Pinpoint the cell where the given text exists, returning its [x, y] midpoint coordinate. 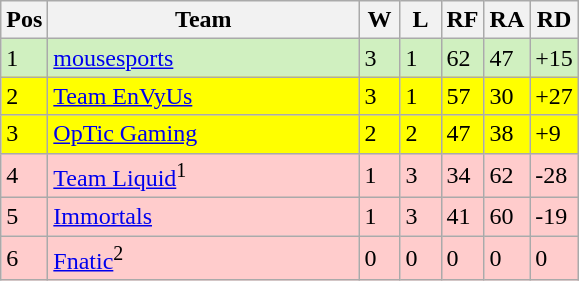
6 [24, 258]
-28 [554, 176]
Team [204, 20]
34 [462, 176]
57 [462, 96]
OpTic Gaming [204, 134]
+15 [554, 58]
-19 [554, 217]
Team EnVyUs [204, 96]
+27 [554, 96]
41 [462, 217]
4 [24, 176]
RA [507, 20]
Team Liquid1 [204, 176]
RD [554, 20]
W [380, 20]
Immortals [204, 217]
L [420, 20]
38 [507, 134]
Pos [24, 20]
mousesports [204, 58]
Fnatic2 [204, 258]
+9 [554, 134]
30 [507, 96]
RF [462, 20]
60 [507, 217]
5 [24, 217]
